Return (x, y) of the center of cell containing provided text 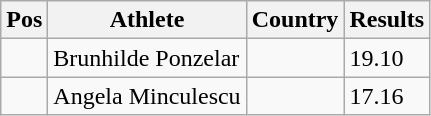
Angela Minculescu (147, 96)
19.10 (387, 58)
Results (387, 20)
Brunhilde Ponzelar (147, 58)
Pos (24, 20)
Athlete (147, 20)
17.16 (387, 96)
Country (295, 20)
